Scan for the cell matching the given text and deliver its (X, Y) coordinate at center. 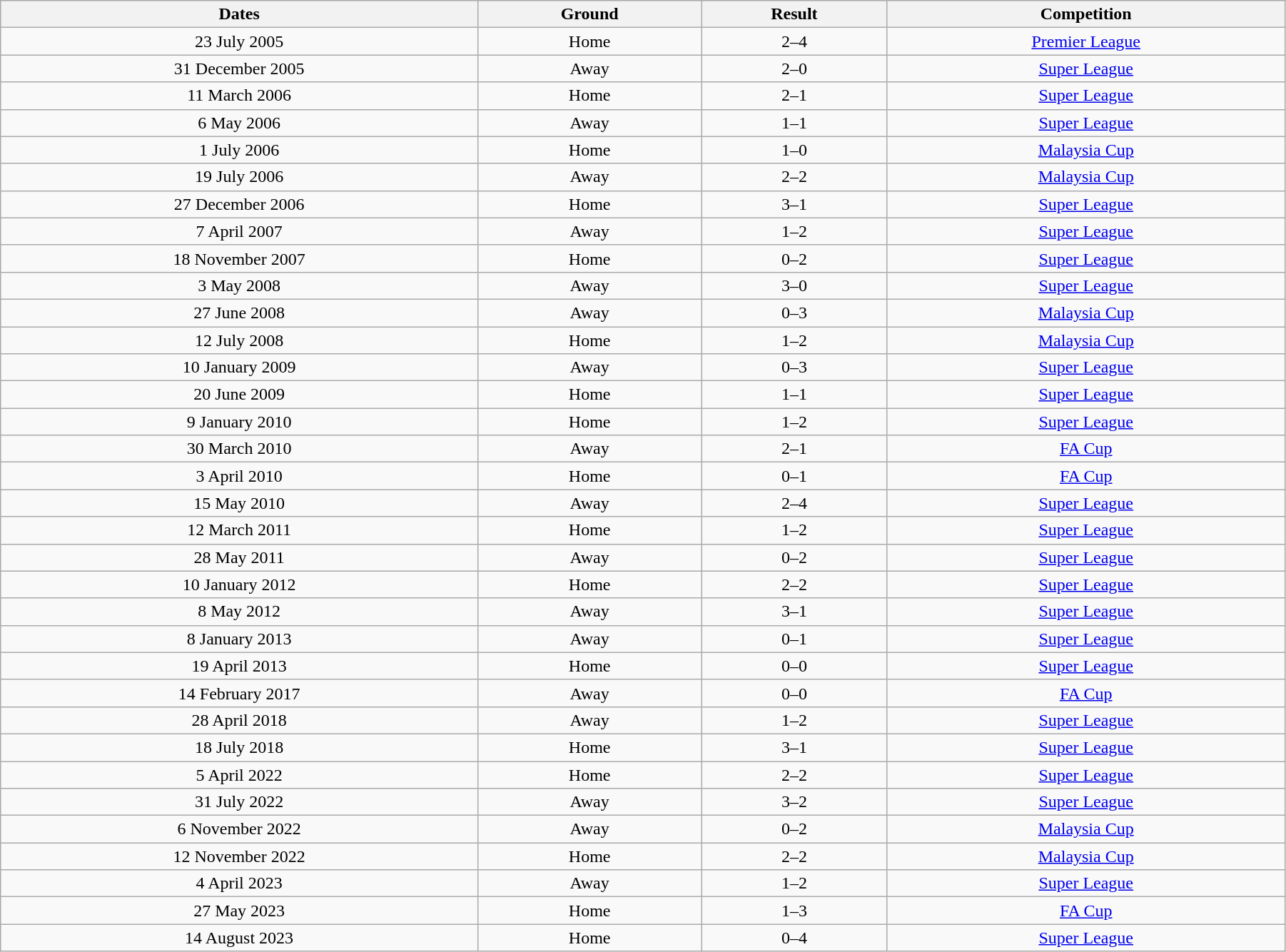
6 May 2006 (240, 123)
3 May 2008 (240, 285)
19 April 2013 (240, 666)
8 January 2013 (240, 639)
10 January 2009 (240, 368)
12 March 2011 (240, 530)
31 July 2022 (240, 802)
Dates (240, 14)
14 August 2023 (240, 938)
23 July 2005 (240, 41)
30 March 2010 (240, 449)
10 January 2012 (240, 584)
12 November 2022 (240, 856)
1–3 (794, 911)
28 April 2018 (240, 720)
31 December 2005 (240, 69)
3–0 (794, 285)
2–0 (794, 69)
9 January 2010 (240, 422)
27 December 2006 (240, 204)
14 February 2017 (240, 693)
3–2 (794, 802)
12 July 2008 (240, 340)
Premier League (1086, 41)
6 November 2022 (240, 829)
18 November 2007 (240, 258)
7 April 2007 (240, 231)
15 May 2010 (240, 503)
19 July 2006 (240, 177)
Competition (1086, 14)
8 May 2012 (240, 612)
27 June 2008 (240, 313)
Ground (589, 14)
18 July 2018 (240, 747)
5 April 2022 (240, 774)
11 March 2006 (240, 96)
1 July 2006 (240, 150)
28 May 2011 (240, 557)
Result (794, 14)
27 May 2023 (240, 911)
1–0 (794, 150)
3 April 2010 (240, 476)
4 April 2023 (240, 883)
0–4 (794, 938)
20 June 2009 (240, 395)
